Search for the cell housing the specified text and yield its (X, Y) center coordinate. 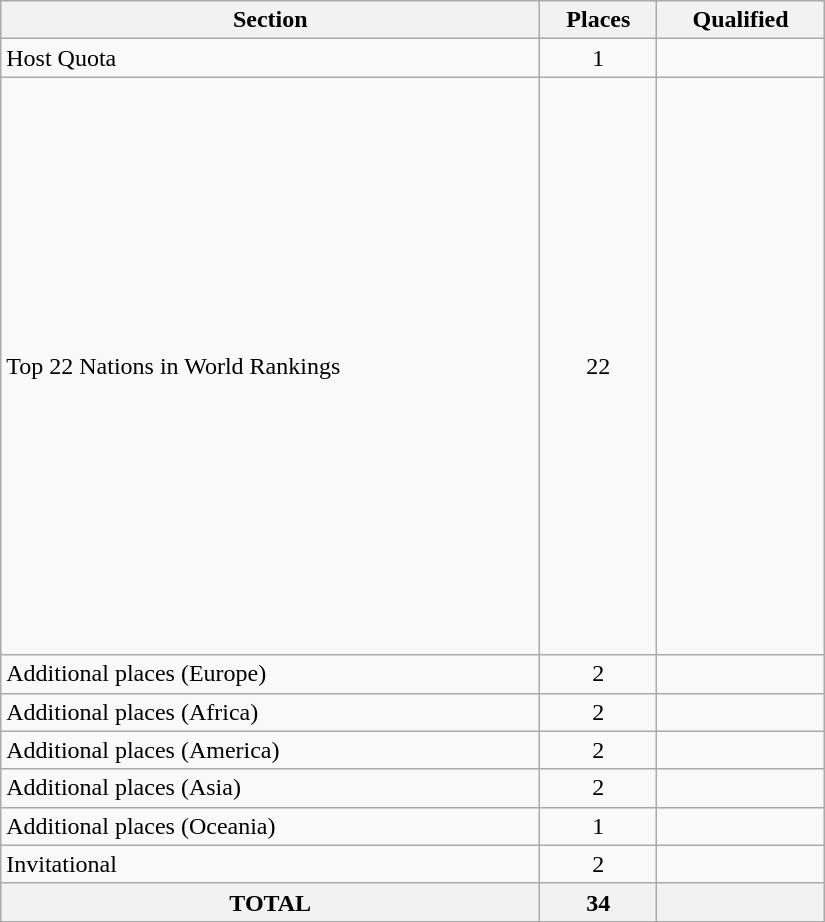
TOTAL (270, 902)
34 (598, 902)
22 (598, 366)
Additional places (Oceania) (270, 826)
Additional places (America) (270, 750)
Additional places (Europe) (270, 674)
Qualified (740, 20)
Top 22 Nations in World Rankings (270, 366)
Places (598, 20)
Additional places (Africa) (270, 712)
Host Quota (270, 58)
Additional places (Asia) (270, 788)
Section (270, 20)
Invitational (270, 864)
